Find where the given text appears and provide that cell's center as [x, y] coordinate. 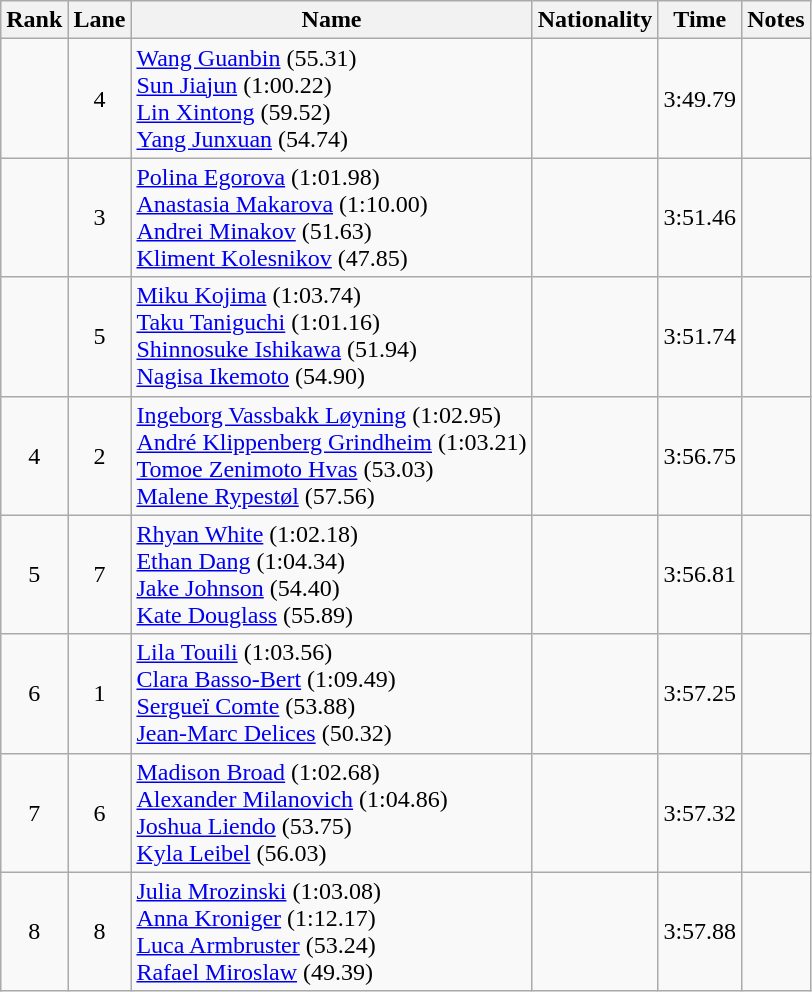
1 [100, 694]
Rank [34, 20]
3:56.81 [700, 574]
3:56.75 [700, 456]
3:57.88 [700, 932]
Rhyan White (1:02.18)Ethan Dang (1:04.34)Jake Johnson (54.40)Kate Douglass (55.89) [332, 574]
Lane [100, 20]
2 [100, 456]
Wang Guanbin (55.31)Sun Jiajun (1:00.22)Lin Xintong (59.52)Yang Junxuan (54.74) [332, 98]
3:57.32 [700, 812]
Miku Kojima (1:03.74)Taku Taniguchi (1:01.16)Shinnosuke Ishikawa (51.94)Nagisa Ikemoto (54.90) [332, 336]
Madison Broad (1:02.68)Alexander Milanovich (1:04.86)Joshua Liendo (53.75)Kyla Leibel (56.03) [332, 812]
3:51.74 [700, 336]
Lila Touili (1:03.56)Clara Basso-Bert (1:09.49)Sergueï Comte (53.88)Jean-Marc Delices (50.32) [332, 694]
3:51.46 [700, 218]
3:57.25 [700, 694]
3:49.79 [700, 98]
Name [332, 20]
Nationality [595, 20]
Julia Mrozinski (1:03.08)Anna Kroniger (1:12.17)Luca Armbruster (53.24)Rafael Miroslaw (49.39) [332, 932]
Ingeborg Vassbakk Løyning (1:02.95)André Klippenberg Grindheim (1:03.21)Tomoe Zenimoto Hvas (53.03)Malene Rypestøl (57.56) [332, 456]
3 [100, 218]
Time [700, 20]
Notes [776, 20]
Polina Egorova (1:01.98)Anastasia Makarova (1:10.00)Andrei Minakov (51.63)Kliment Kolesnikov (47.85) [332, 218]
